Output the (x, y) coordinate of the center of the cell containing the given text.  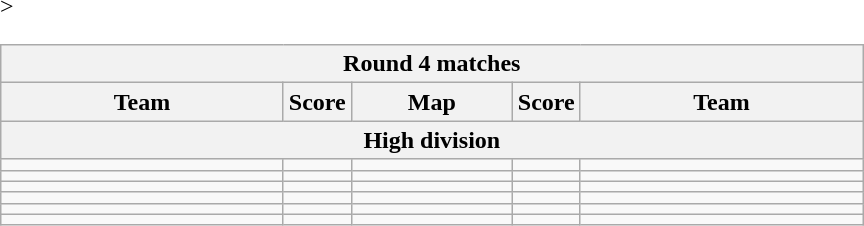
High division (432, 140)
Round 4 matches (432, 64)
Map (432, 102)
